For the text-containing cell, return its midpoint in (X, Y) coordinate format. 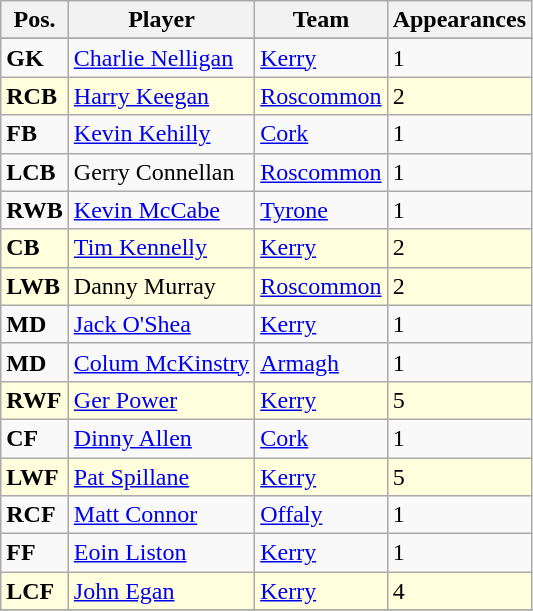
Dinny Allen (161, 438)
Ger Power (161, 400)
John Egan (161, 591)
CF (35, 438)
LCB (35, 172)
Eoin Liston (161, 553)
4 (459, 591)
GK (35, 58)
RCB (35, 96)
Tyrone (321, 210)
Team (321, 20)
Colum McKinstry (161, 362)
Pat Spillane (161, 477)
Appearances (459, 20)
RCF (35, 515)
FF (35, 553)
Kevin McCabe (161, 210)
Offaly (321, 515)
Jack O'Shea (161, 324)
Matt Connor (161, 515)
Charlie Nelligan (161, 58)
Tim Kennelly (161, 248)
Armagh (321, 362)
Gerry Connellan (161, 172)
RWB (35, 210)
LCF (35, 591)
Pos. (35, 20)
FB (35, 134)
LWB (35, 286)
Player (161, 20)
RWF (35, 400)
LWF (35, 477)
Kevin Kehilly (161, 134)
Harry Keegan (161, 96)
CB (35, 248)
Danny Murray (161, 286)
